Extract the [X, Y] coordinate from the center of the cell holding the provided text.  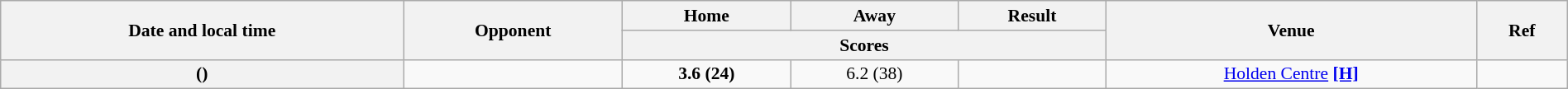
Result [1032, 16]
Scores [864, 45]
Date and local time [202, 30]
() [202, 74]
Away [875, 16]
Holden Centre [H] [1291, 74]
Venue [1291, 30]
3.6 (24) [706, 74]
6.2 (38) [875, 74]
Ref [1522, 30]
Opponent [513, 30]
Home [706, 16]
